Search for the cell housing the specified text and yield its (x, y) center coordinate. 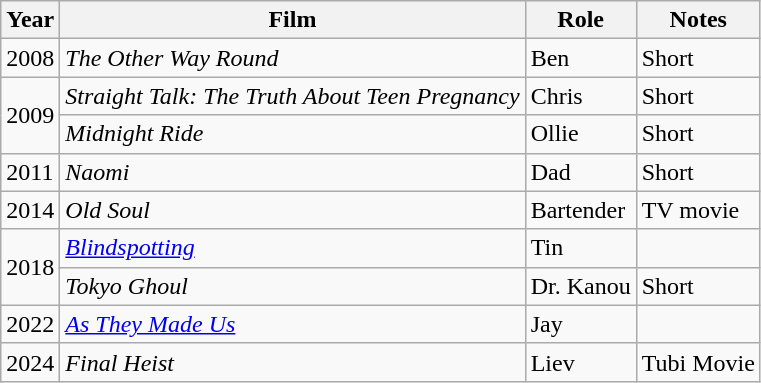
Tubi Movie (698, 362)
Dr. Kanou (580, 286)
Final Heist (292, 362)
Role (580, 20)
Ben (580, 58)
2018 (30, 267)
2008 (30, 58)
Dad (580, 172)
Bartender (580, 210)
The Other Way Round (292, 58)
Ollie (580, 134)
2024 (30, 362)
Straight Talk: The Truth About Teen Pregnancy (292, 96)
Chris (580, 96)
2014 (30, 210)
Year (30, 20)
2011 (30, 172)
Midnight Ride (292, 134)
Notes (698, 20)
Tin (580, 248)
2022 (30, 324)
Naomi (292, 172)
2009 (30, 115)
Film (292, 20)
Old Soul (292, 210)
Tokyo Ghoul (292, 286)
TV movie (698, 210)
As They Made Us (292, 324)
Blindspotting (292, 248)
Liev (580, 362)
Jay (580, 324)
